Locate the cell with the specified text and output its (X, Y) center coordinate. 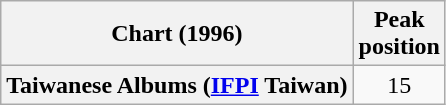
Taiwanese Albums (IFPI Taiwan) (177, 85)
Chart (1996) (177, 34)
15 (399, 85)
Peakposition (399, 34)
